Return the (X, Y) coordinate for the center point of the cell that contains the specified text.  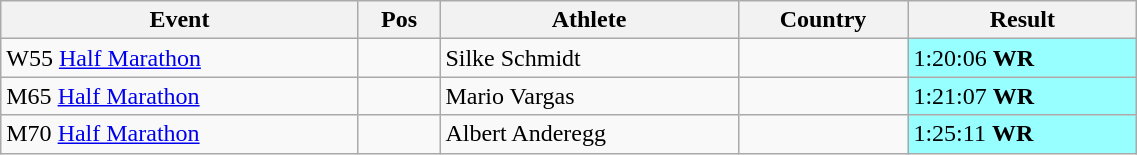
Mario Vargas (589, 96)
Athlete (589, 20)
Pos (399, 20)
1:25:11 WR (1022, 134)
Event (180, 20)
Result (1022, 20)
M70 Half Marathon (180, 134)
1:20:06 WR (1022, 58)
Albert Anderegg (589, 134)
M65 Half Marathon (180, 96)
1:21:07 WR (1022, 96)
Silke Schmidt (589, 58)
W55 Half Marathon (180, 58)
Country (823, 20)
